Scan for the cell matching the given text and deliver its (x, y) coordinate at center. 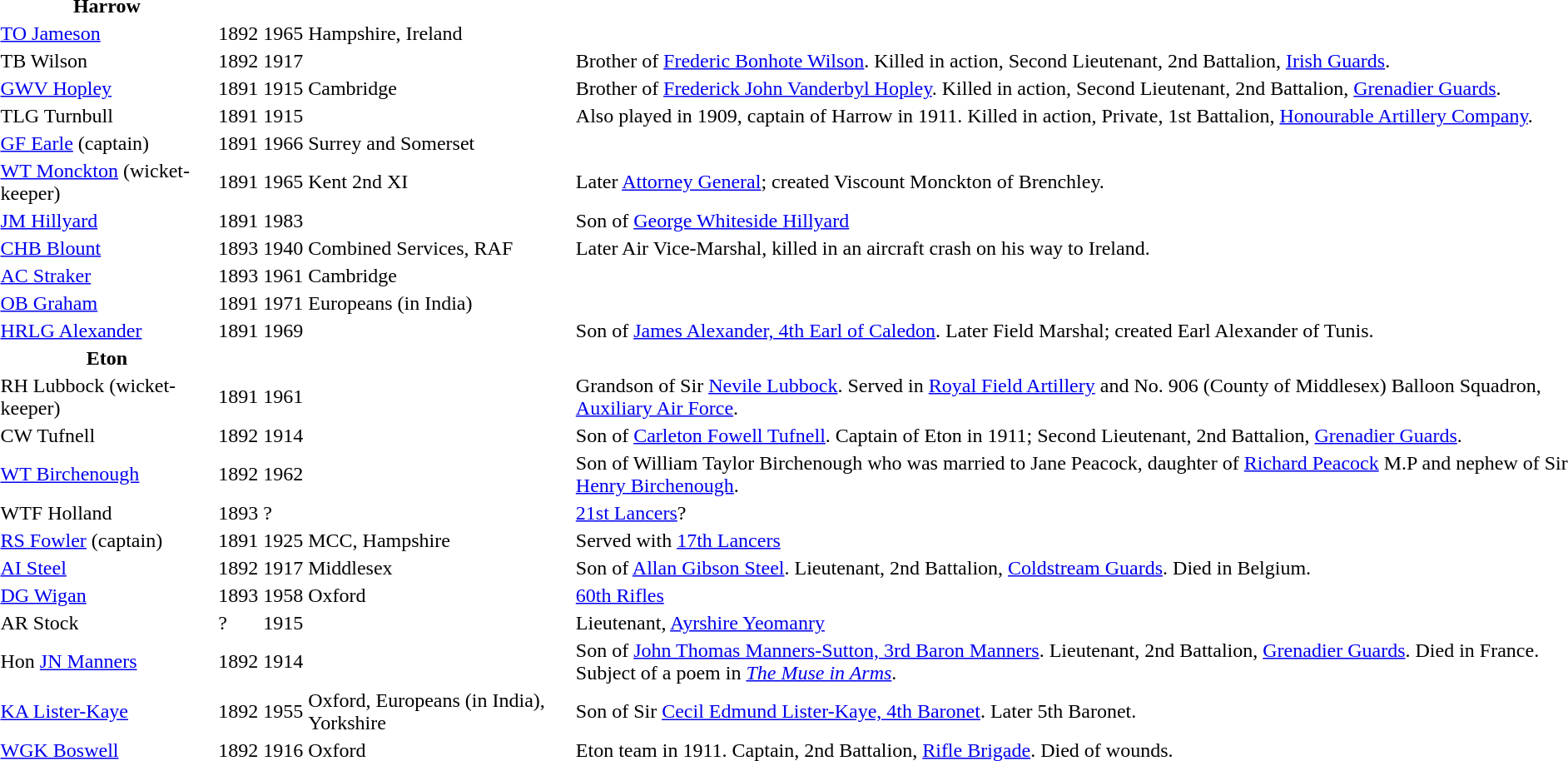
1955 (283, 711)
1962 (283, 475)
1983 (283, 221)
1966 (283, 143)
1971 (283, 303)
Combined Services, RAF (439, 248)
Surrey and Somerset (439, 143)
Middlesex (439, 568)
Oxford, Europeans (in India), Yorkshire (439, 711)
1940 (283, 248)
Europeans (in India) (439, 303)
1969 (283, 331)
1958 (283, 595)
MCC, Hampshire (439, 540)
Hampshire, Ireland (439, 33)
Oxford (439, 595)
Kent 2nd XI (439, 182)
1925 (283, 540)
